Find where the given text appears and provide that cell's center as (x, y) coordinate. 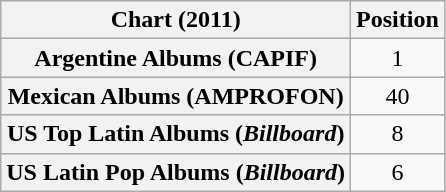
Position (398, 20)
US Top Latin Albums (Billboard) (176, 134)
Mexican Albums (AMPROFON) (176, 96)
1 (398, 58)
Chart (2011) (176, 20)
US Latin Pop Albums (Billboard) (176, 172)
6 (398, 172)
Argentine Albums (CAPIF) (176, 58)
8 (398, 134)
40 (398, 96)
